Search for the cell housing the specified text and yield its (X, Y) center coordinate. 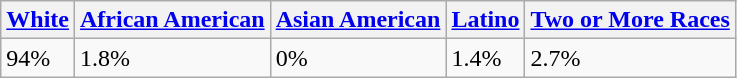
2.7% (630, 58)
1.4% (486, 58)
1.8% (172, 58)
White (38, 20)
Two or More Races (630, 20)
0% (358, 58)
African American (172, 20)
Asian American (358, 20)
Latino (486, 20)
94% (38, 58)
